Search for the cell housing the specified text and yield its (x, y) center coordinate. 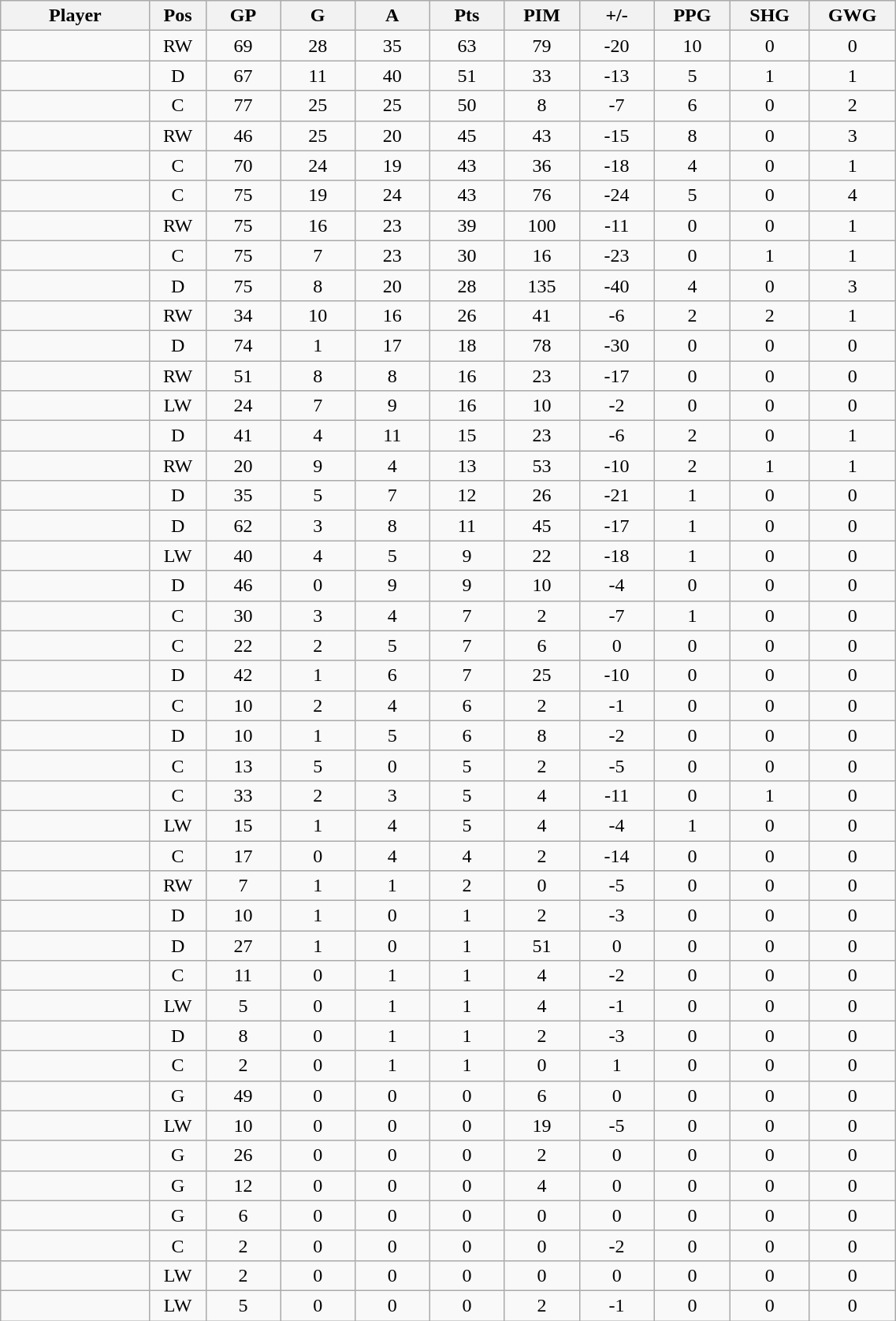
63 (467, 46)
100 (542, 225)
79 (542, 46)
-24 (616, 195)
GP (243, 16)
18 (467, 345)
Pts (467, 16)
76 (542, 195)
-14 (616, 855)
GWG (852, 16)
27 (243, 946)
67 (243, 76)
-30 (616, 345)
70 (243, 166)
69 (243, 46)
Player (76, 16)
+/- (616, 16)
PIM (542, 16)
39 (467, 225)
74 (243, 345)
36 (542, 166)
135 (542, 285)
78 (542, 345)
-23 (616, 255)
-20 (616, 46)
-15 (616, 136)
-13 (616, 76)
SHG (770, 16)
Pos (178, 16)
50 (467, 106)
42 (243, 675)
77 (243, 106)
-21 (616, 496)
PPG (692, 16)
62 (243, 526)
A (392, 16)
53 (542, 466)
34 (243, 315)
49 (243, 1096)
-40 (616, 285)
